Detect which cell encompasses the target text, then output its [X, Y] center coordinate. 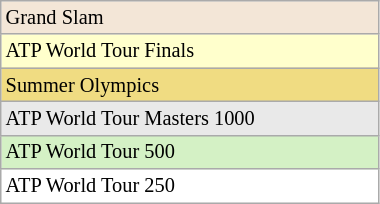
ATP World Tour Masters 1000 [190, 118]
Summer Olympics [190, 85]
Grand Slam [190, 17]
ATP World Tour 250 [190, 186]
ATP World Tour 500 [190, 152]
ATP World Tour Finals [190, 51]
